Determine the (X, Y) coordinate at the center of the cell enclosing the given text.  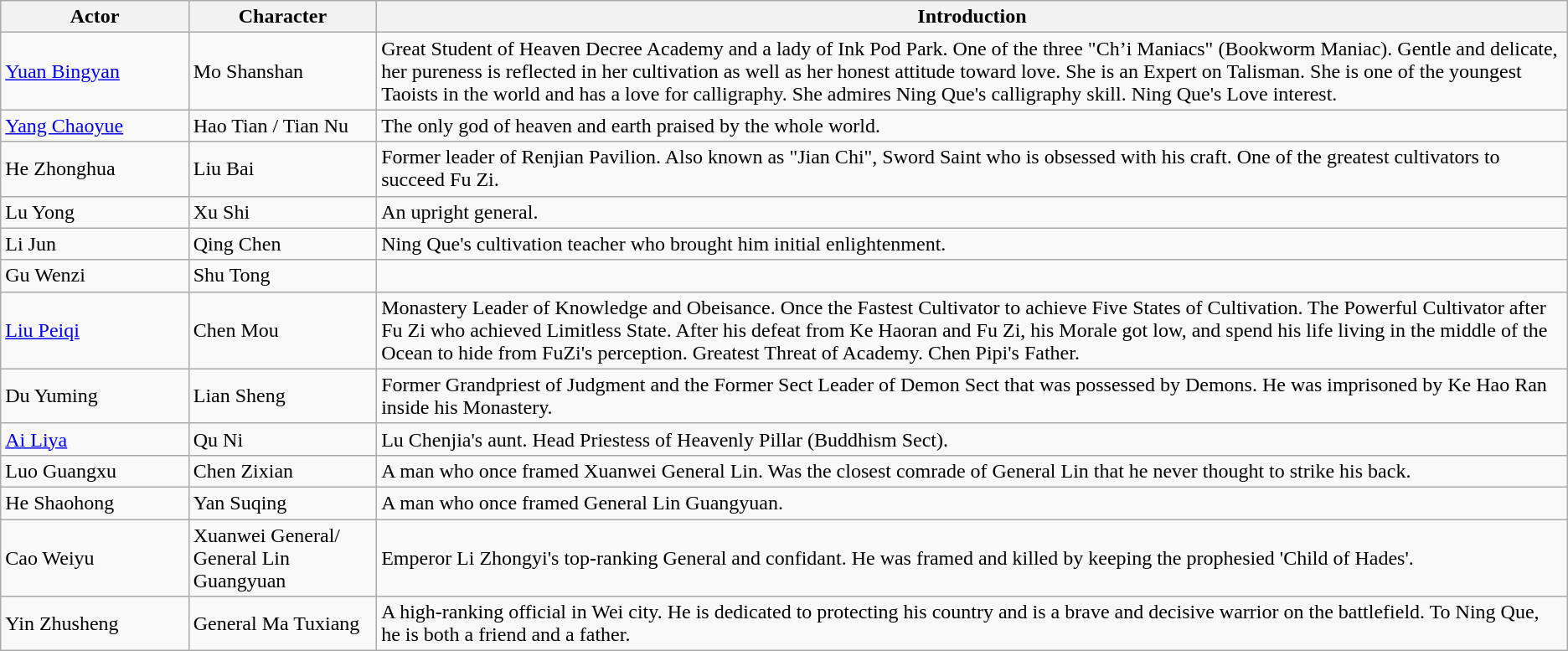
Lian Sheng (282, 395)
A man who once framed General Lin Guangyuan. (972, 503)
Yang Chaoyue (95, 126)
Chen Zixian (282, 471)
Liu Peiqi (95, 330)
Liu Bai (282, 169)
Cao Weiyu (95, 558)
Gu Wenzi (95, 276)
Hao Tian / Tian Nu (282, 126)
General Ma Tuxiang (282, 623)
Du Yuming (95, 395)
Character (282, 17)
Luo Guangxu (95, 471)
Shu Tong (282, 276)
Qing Chen (282, 244)
Actor (95, 17)
A man who once framed Xuanwei General Lin. Was the closest comrade of General Lin that he never thought to strike his back. (972, 471)
Emperor Li Zhongyi's top-ranking General and confidant. He was framed and killed by keeping the prophesied 'Child of Hades'. (972, 558)
Lu Yong (95, 212)
He Shaohong (95, 503)
Lu Chenjia's aunt. Head Priestess of Heavenly Pillar (Buddhism Sect). (972, 439)
Ai Liya (95, 439)
Xuanwei General/ General Lin Guangyuan (282, 558)
Yuan Bingyan (95, 71)
Chen Mou (282, 330)
Yin Zhusheng (95, 623)
Ning Que's cultivation teacher who brought him initial enlightenment. (972, 244)
Li Jun (95, 244)
Qu Ni (282, 439)
He Zhonghua (95, 169)
The only god of heaven and earth praised by the whole world. (972, 126)
Yan Suqing (282, 503)
Introduction (972, 17)
Xu Shi (282, 212)
Mo Shanshan (282, 71)
An upright general. (972, 212)
